Capture the cell that displays the provided text and extract its (x, y) central coordinate. 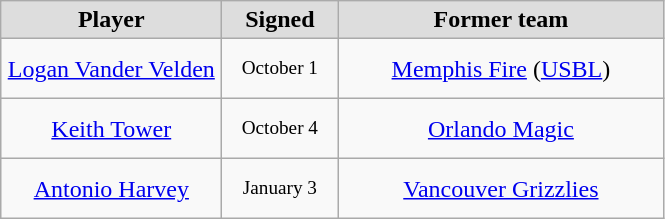
Signed (280, 20)
Vancouver Grizzlies (501, 189)
October 1 (280, 69)
Antonio Harvey (112, 189)
Former team (501, 20)
Player (112, 20)
January 3 (280, 189)
Logan Vander Velden (112, 69)
Keith Tower (112, 129)
Orlando Magic (501, 129)
Memphis Fire (USBL) (501, 69)
October 4 (280, 129)
